Return (x, y) of the center of cell containing provided text 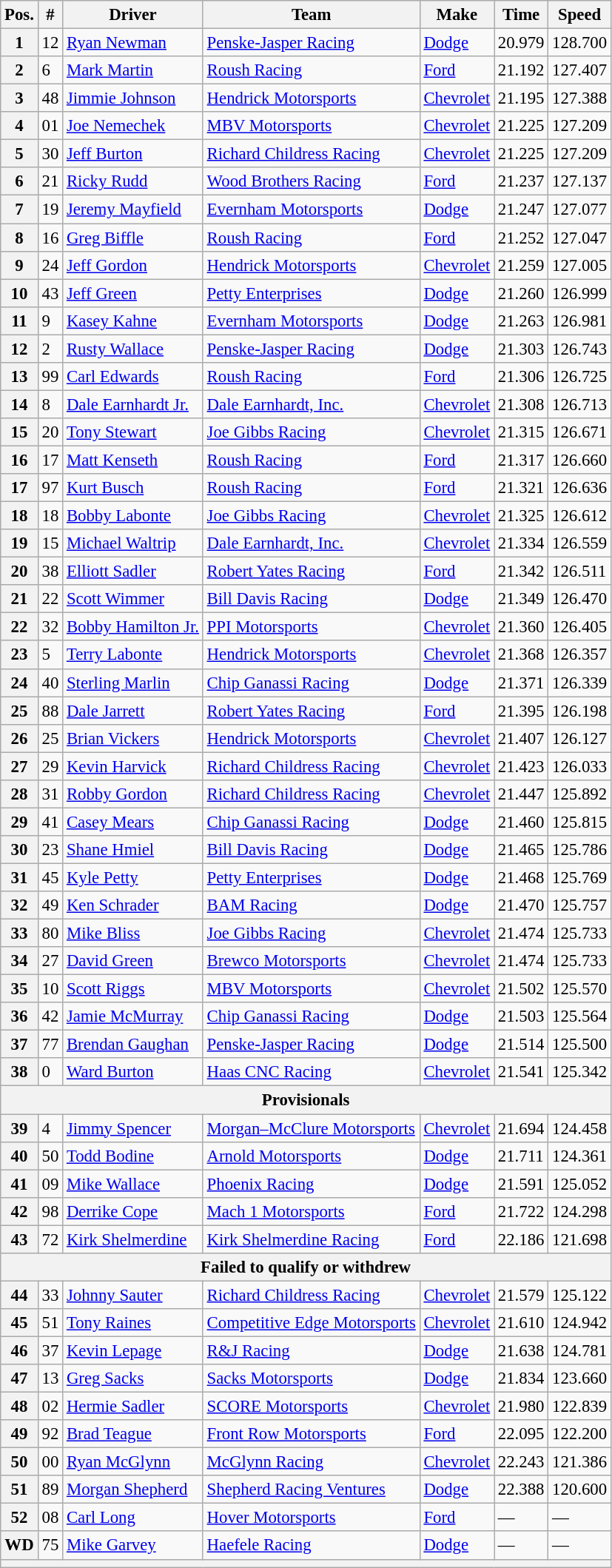
39 (19, 1128)
21.303 (521, 349)
Robby Gordon (133, 794)
123.660 (580, 1378)
126.198 (580, 711)
Failed to qualify or withdrew (306, 1267)
125.786 (580, 850)
127.388 (580, 98)
99 (50, 377)
126.470 (580, 599)
52 (19, 1518)
21.722 (521, 1211)
Kurt Busch (133, 488)
Kasey Kahne (133, 321)
21.317 (521, 460)
Arnold Motorsports (311, 1156)
Scott Wimmer (133, 599)
Brendan Gaughan (133, 1045)
21.447 (521, 794)
125.052 (580, 1184)
46 (19, 1350)
Scott Riggs (133, 989)
126.671 (580, 432)
126.357 (580, 655)
McGlynn Racing (311, 1462)
22.095 (521, 1434)
44 (19, 1295)
127.407 (580, 70)
126.127 (580, 738)
00 (50, 1462)
125.815 (580, 822)
Elliott Sadler (133, 572)
Johnny Sauter (133, 1295)
21.192 (521, 70)
21.334 (521, 543)
David Green (133, 961)
125.570 (580, 989)
36 (19, 1016)
Kirk Shelmerdine (133, 1239)
Kirk Shelmerdine Racing (311, 1239)
126.033 (580, 766)
21.407 (521, 738)
Carl Long (133, 1518)
Haefele Racing (311, 1546)
21.834 (521, 1378)
Pos. (19, 15)
121.698 (580, 1239)
Ricky Rudd (133, 181)
02 (50, 1407)
Kevin Harvick (133, 766)
75 (50, 1546)
Provisionals (306, 1100)
124.361 (580, 1156)
124.942 (580, 1323)
124.298 (580, 1211)
3 (19, 98)
Bobby Hamilton Jr. (133, 627)
Hermie Sadler (133, 1407)
Casey Mears (133, 822)
Jeff Gordon (133, 265)
125.564 (580, 1016)
7 (19, 210)
R&J Racing (311, 1350)
21.195 (521, 98)
98 (50, 1211)
Shepherd Racing Ventures (311, 1490)
Jeremy Mayfield (133, 210)
121.386 (580, 1462)
WD (19, 1546)
21.325 (521, 516)
01 (50, 126)
21.465 (521, 850)
Hover Motorsports (311, 1518)
125.769 (580, 877)
Greg Biffle (133, 238)
Matt Kenseth (133, 460)
21.315 (521, 432)
124.781 (580, 1350)
Todd Bodine (133, 1156)
126.636 (580, 488)
Mike Garvey (133, 1546)
28 (19, 794)
72 (50, 1239)
122.839 (580, 1407)
Jeff Burton (133, 154)
97 (50, 488)
Tony Raines (133, 1323)
Ward Burton (133, 1073)
35 (19, 989)
Tony Stewart (133, 432)
125.122 (580, 1295)
1 (19, 43)
Mach 1 Motorsports (311, 1211)
22.388 (521, 1490)
80 (50, 934)
Shane Hmiel (133, 850)
21.349 (521, 599)
126.743 (580, 349)
22.186 (521, 1239)
21.460 (521, 822)
Kevin Lepage (133, 1350)
126.339 (580, 683)
Jamie McMurray (133, 1016)
Driver (133, 15)
Ryan Newman (133, 43)
Mike Wallace (133, 1184)
21.247 (521, 210)
21.306 (521, 377)
21.259 (521, 265)
126.405 (580, 627)
120.600 (580, 1490)
21.395 (521, 711)
21.321 (521, 488)
Joe Nemechek (133, 126)
21.260 (521, 293)
21.694 (521, 1128)
22.243 (521, 1462)
21.252 (521, 238)
14 (19, 404)
BAM Racing (311, 905)
PPI Motorsports (311, 627)
Ken Schrader (133, 905)
125.757 (580, 905)
21.470 (521, 905)
77 (50, 1045)
Brewco Motorsports (311, 961)
21.360 (521, 627)
Ryan McGlynn (133, 1462)
Wood Brothers Racing (311, 181)
21.308 (521, 404)
Dale Jarrett (133, 711)
126.981 (580, 321)
126.999 (580, 293)
128.700 (580, 43)
125.500 (580, 1045)
21.342 (521, 572)
Time (521, 15)
Haas CNC Racing (311, 1073)
Sterling Marlin (133, 683)
21.541 (521, 1073)
Brian Vickers (133, 738)
Jimmy Spencer (133, 1128)
Competitive Edge Motorsports (311, 1323)
Morgan Shepherd (133, 1490)
21.468 (521, 877)
21.423 (521, 766)
89 (50, 1490)
09 (50, 1184)
Make (457, 15)
SCORE Motorsports (311, 1407)
21.711 (521, 1156)
Jeff Green (133, 293)
21.610 (521, 1323)
127.077 (580, 210)
Jimmie Johnson (133, 98)
11 (19, 321)
88 (50, 711)
126.713 (580, 404)
92 (50, 1434)
21.502 (521, 989)
Bobby Labonte (133, 516)
Derrike Cope (133, 1211)
21.980 (521, 1407)
21.591 (521, 1184)
126.559 (580, 543)
21.638 (521, 1350)
Dale Earnhardt Jr. (133, 404)
127.137 (580, 181)
Phoenix Racing (311, 1184)
21.514 (521, 1045)
26 (19, 738)
126.725 (580, 377)
21.237 (521, 181)
Front Row Motorsports (311, 1434)
21.579 (521, 1295)
126.660 (580, 460)
21.263 (521, 321)
127.005 (580, 265)
21.503 (521, 1016)
Greg Sacks (133, 1378)
Michael Waltrip (133, 543)
Speed (580, 15)
Kyle Petty (133, 877)
Mark Martin (133, 70)
20.979 (521, 43)
Sacks Motorsports (311, 1378)
34 (19, 961)
126.612 (580, 516)
Terry Labonte (133, 655)
47 (19, 1378)
124.458 (580, 1128)
Morgan–McClure Motorsports (311, 1128)
Rusty Wallace (133, 349)
126.511 (580, 572)
08 (50, 1518)
127.047 (580, 238)
0 (50, 1073)
Brad Teague (133, 1434)
# (50, 15)
122.200 (580, 1434)
21.371 (521, 683)
125.342 (580, 1073)
Mike Bliss (133, 934)
Team (311, 15)
21.368 (521, 655)
Carl Edwards (133, 377)
125.892 (580, 794)
